Output the [X, Y] coordinate of the center of the cell containing the given text.  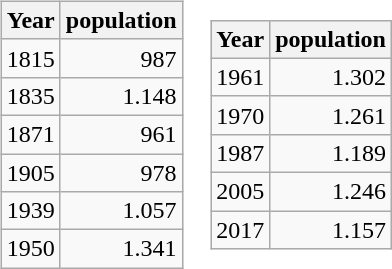
1.189 [331, 153]
1.341 [121, 249]
1.057 [121, 211]
1905 [30, 173]
1987 [240, 153]
1815 [30, 58]
1970 [240, 115]
1.148 [121, 96]
1950 [30, 249]
1.157 [331, 230]
1835 [30, 96]
2005 [240, 192]
987 [121, 58]
1.246 [331, 192]
1.302 [331, 77]
1.261 [331, 115]
2017 [240, 230]
1939 [30, 211]
1961 [240, 77]
978 [121, 173]
961 [121, 134]
1871 [30, 134]
